For the text-containing cell, return its midpoint in (x, y) coordinate format. 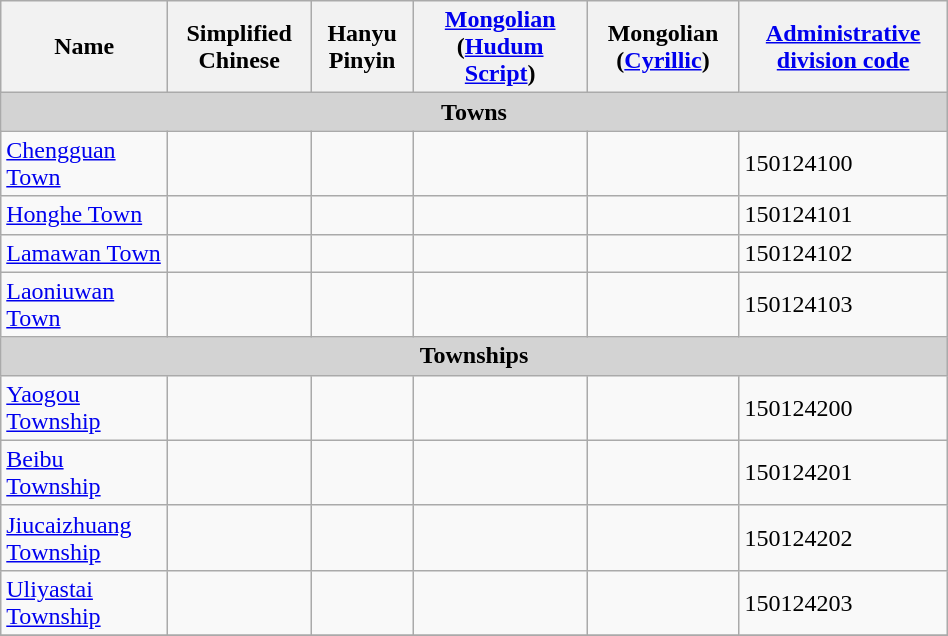
Jiucaizhuang Township (84, 538)
150124203 (843, 602)
Simplified Chinese (240, 47)
150124101 (843, 215)
Townships (474, 356)
150124100 (843, 164)
Towns (474, 112)
Mongolian (Cyrillic) (663, 47)
Laoniuwan Town (84, 304)
150124200 (843, 408)
150124201 (843, 472)
150124102 (843, 253)
150124103 (843, 304)
Honghe Town (84, 215)
Administrative division code (843, 47)
Beibu Township (84, 472)
Uliyastai Township (84, 602)
Name (84, 47)
Chengguan Town (84, 164)
Yaogou Township (84, 408)
Hanyu Pinyin (362, 47)
Lamawan Town (84, 253)
Mongolian (Hudum Script) (500, 47)
150124202 (843, 538)
